Extract the [x, y] coordinate from the center of the cell holding the provided text.  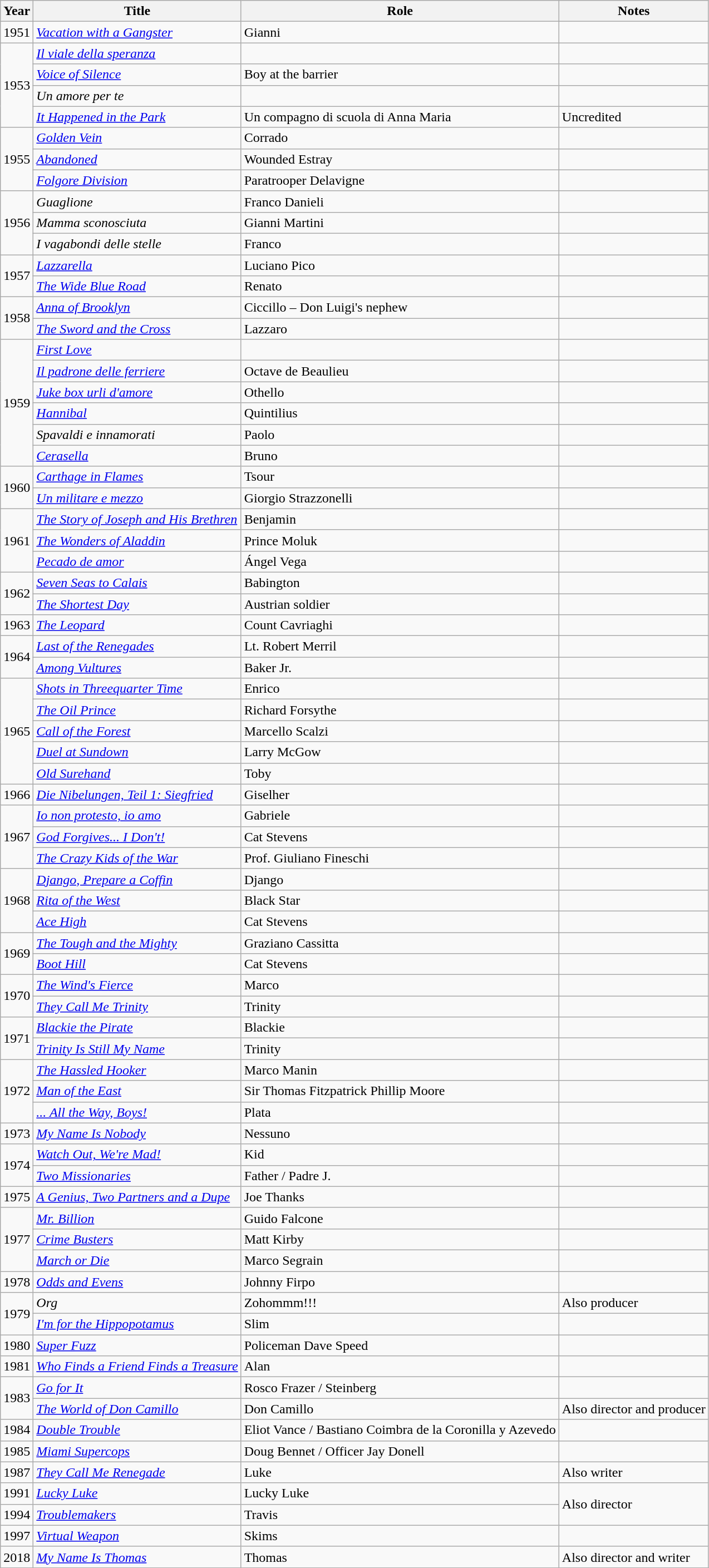
The Wide Blue Road [137, 287]
Shots in Threequarter Time [137, 689]
Guido Falcone [400, 1218]
Boy at the barrier [400, 75]
1957 [17, 276]
1984 [17, 1430]
Lt. Robert Merril [400, 647]
Marco Segrain [400, 1260]
Wounded Estray [400, 159]
Renato [400, 287]
Uncredited [633, 117]
1997 [17, 1536]
Duel at Sundown [137, 752]
Among Vultures [137, 668]
Joe Thanks [400, 1197]
Two Missionaries [137, 1176]
Marcello Scalzi [400, 731]
Also director [633, 1504]
Who Finds a Friend Finds a Treasure [137, 1367]
Lazzarella [137, 265]
Othello [400, 392]
1991 [17, 1493]
Also producer [633, 1303]
Nessuno [400, 1133]
Zohommm!!! [400, 1303]
Miami Supercops [137, 1451]
Sir Thomas Fitzpatrick Phillip Moore [400, 1091]
Johnny Firpo [400, 1281]
Watch Out, We're Mad! [137, 1155]
Richard Forsythe [400, 710]
Ciccillo – Don Luigi's nephew [400, 308]
Io non protesto, io amo [137, 816]
Django, Prepare a Coffin [137, 879]
Il viale della speranza [137, 53]
Lazzaro [400, 329]
Graziano Cassitta [400, 943]
1980 [17, 1345]
Ángel Vega [400, 561]
The Hassled Hooker [137, 1070]
Go for It [137, 1388]
Quintilius [400, 413]
Babington [400, 583]
A Genius, Two Partners and a Dupe [137, 1197]
Abandoned [137, 159]
Virtual Weapon [137, 1536]
1972 [17, 1091]
It Happened in the Park [137, 117]
1960 [17, 487]
1979 [17, 1314]
1975 [17, 1197]
Anna of Brooklyn [137, 308]
Marco [400, 985]
Title [137, 11]
1953 [17, 85]
My Name Is Thomas [137, 1557]
Prince Moluk [400, 540]
1964 [17, 657]
Call of the Forest [137, 731]
Marco Manin [400, 1070]
1987 [17, 1472]
Boot Hill [137, 964]
1965 [17, 731]
2018 [17, 1557]
Blackie the Pirate [137, 1028]
Alan [400, 1367]
Super Fuzz [137, 1345]
The Oil Prince [137, 710]
1956 [17, 223]
Giorgio Strazzonelli [400, 498]
Skims [400, 1536]
The Leopard [137, 625]
1962 [17, 593]
1971 [17, 1038]
Larry McGow [400, 752]
1951 [17, 32]
The Story of Joseph and His Brethren [137, 519]
Django [400, 879]
I'm for the Hippopotamus [137, 1324]
They Call Me Renegade [137, 1472]
Count Cavriaghi [400, 625]
Die Nibelungen, Teil 1: Siegfried [137, 795]
1959 [17, 403]
1994 [17, 1515]
Bruno [400, 456]
Carthage in Flames [137, 477]
Gianni [400, 32]
Mr. Billion [137, 1218]
Ace High [137, 921]
Mamma sconosciuta [137, 223]
Matt Kirby [400, 1239]
Tsour [400, 477]
Enrico [400, 689]
Golden Vein [137, 138]
Folgore Division [137, 180]
1966 [17, 795]
1963 [17, 625]
The Wind's Fierce [137, 985]
Travis [400, 1515]
God Forgives... I Don't! [137, 837]
Franco [400, 244]
Doug Bennet / Officer Jay Donell [400, 1451]
Franco Danieli [400, 201]
Double Trouble [137, 1430]
Un militare e mezzo [137, 498]
Last of the Renegades [137, 647]
Baker Jr. [400, 668]
... All the Way, Boys! [137, 1112]
Pecado de amor [137, 561]
Corrado [400, 138]
The Wonders of Aladdin [137, 540]
Odds and Evens [137, 1281]
1967 [17, 837]
Org [137, 1303]
Man of the East [137, 1091]
1977 [17, 1239]
The Tough and the Mighty [137, 943]
Juke box urli d'amore [137, 392]
Don Camillo [400, 1409]
The Sword and the Cross [137, 329]
The Shortest Day [137, 604]
Hannibal [137, 413]
Rita of the West [137, 900]
Troublemakers [137, 1515]
Gabriele [400, 816]
1955 [17, 159]
Giselher [400, 795]
1973 [17, 1133]
Luke [400, 1472]
Guaglione [137, 201]
First Love [137, 350]
Gianni Martini [400, 223]
They Call Me Trinity [137, 1007]
My Name Is Nobody [137, 1133]
1961 [17, 540]
March or Die [137, 1260]
Role [400, 11]
Un amore per te [137, 96]
Voice of Silence [137, 75]
Also writer [633, 1472]
1983 [17, 1398]
1970 [17, 996]
Austrian soldier [400, 604]
Blackie [400, 1028]
Cerasella [137, 456]
1958 [17, 318]
Slim [400, 1324]
Octave de Beaulieu [400, 371]
Vacation with a Gangster [137, 32]
Notes [633, 11]
Benjamin [400, 519]
The Crazy Kids of the War [137, 858]
1978 [17, 1281]
Trinity Is Still My Name [137, 1049]
Paratrooper Delavigne [400, 180]
Un compagno di scuola di Anna Maria [400, 117]
Seven Seas to Calais [137, 583]
The World of Don Camillo [137, 1409]
Old Surehand [137, 773]
Prof. Giuliano Fineschi [400, 858]
I vagabondi delle stelle [137, 244]
Luciano Pico [400, 265]
Policeman Dave Speed [400, 1345]
Rosco Frazer / Steinberg [400, 1388]
Also director and writer [633, 1557]
Toby [400, 773]
Eliot Vance / Bastiano Coimbra de la Coronilla y Azevedo [400, 1430]
Thomas [400, 1557]
Year [17, 11]
Also director and producer [633, 1409]
Black Star [400, 900]
1981 [17, 1367]
Crime Busters [137, 1239]
1969 [17, 954]
Il padrone delle ferriere [137, 371]
Spavaldi e innamorati [137, 435]
1968 [17, 900]
1974 [17, 1165]
1985 [17, 1451]
Kid [400, 1155]
Paolo [400, 435]
Father / Padre J. [400, 1176]
Plata [400, 1112]
